Return [x, y] of the center of cell containing provided text 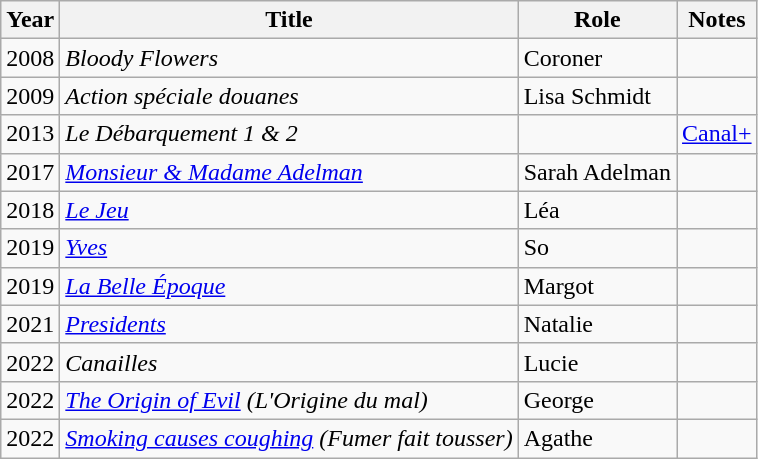
Yves [289, 248]
Natalie [597, 324]
Smoking causes coughing (Fumer fait tousser) [289, 438]
Margot [597, 286]
2009 [30, 96]
Léa [597, 210]
La Belle Époque [289, 286]
Le Jeu [289, 210]
Presidents [289, 324]
2013 [30, 134]
Canal+ [718, 134]
Title [289, 20]
Lisa Schmidt [597, 96]
Notes [718, 20]
Lucie [597, 362]
Action spéciale douanes [289, 96]
Sarah Adelman [597, 172]
2008 [30, 58]
The Origin of Evil (L'Origine du mal) [289, 400]
2018 [30, 210]
George [597, 400]
2021 [30, 324]
Role [597, 20]
Bloody Flowers [289, 58]
Monsieur & Madame Adelman [289, 172]
Agathe [597, 438]
Canailles [289, 362]
2017 [30, 172]
Coroner [597, 58]
Year [30, 20]
So [597, 248]
Le Débarquement 1 & 2 [289, 134]
